Return the [x, y] coordinate for the center point of the cell that contains the specified text.  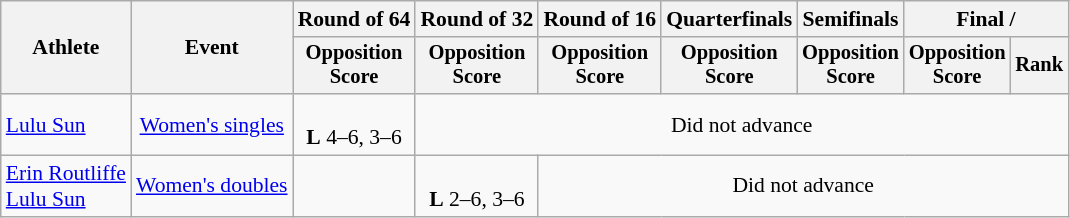
Event [212, 48]
L 4–6, 3–6 [354, 124]
Erin RoutliffeLulu Sun [66, 186]
Semifinals [850, 19]
Round of 64 [354, 19]
L 2–6, 3–6 [476, 186]
Round of 32 [476, 19]
Quarterfinals [729, 19]
Lulu Sun [66, 124]
Women's doubles [212, 186]
Athlete [66, 48]
Round of 16 [600, 19]
Women's singles [212, 124]
Rank [1039, 66]
Final / [986, 19]
